Locate the cell with the specified text and output its [X, Y] center coordinate. 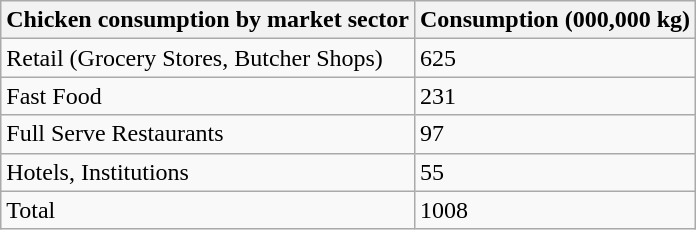
Hotels, Institutions [208, 172]
Fast Food [208, 96]
Total [208, 210]
Consumption (000,000 kg) [554, 20]
97 [554, 134]
Chicken consumption by market sector [208, 20]
231 [554, 96]
Retail (Grocery Stores, Butcher Shops) [208, 58]
55 [554, 172]
1008 [554, 210]
Full Serve Restaurants [208, 134]
625 [554, 58]
